Extract the (X, Y) coordinate from the center of the cell holding the provided text.  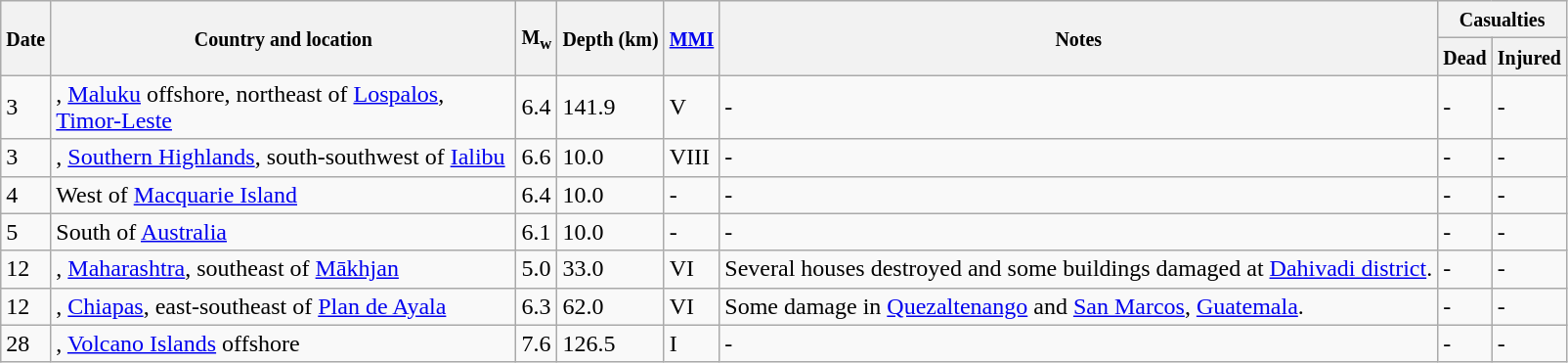
Several houses destroyed and some buildings damaged at Dahivadi district. (1079, 269)
141.9 (610, 108)
, Maluku offshore, northeast of Lospalos, Timor-Leste (283, 108)
4 (25, 195)
Some damage in Quezaltenango and San Marcos, Guatemala. (1079, 306)
, Volcano Islands offshore (283, 343)
V (692, 108)
, Southern Highlands, south-southwest of Ialibu (283, 158)
33.0 (610, 269)
Date (25, 38)
126.5 (610, 343)
West of Macquarie Island (283, 195)
6.3 (537, 306)
Casualties (1503, 20)
, Chiapas, east-southeast of Plan de Ayala (283, 306)
Dead (1465, 57)
MMI (692, 38)
7.6 (537, 343)
Mw (537, 38)
VIII (692, 158)
I (692, 343)
5.0 (537, 269)
28 (25, 343)
Country and location (283, 38)
South of Australia (283, 232)
, Maharashtra, southeast of Mākhjan (283, 269)
62.0 (610, 306)
Depth (km) (610, 38)
Notes (1079, 38)
6.1 (537, 232)
5 (25, 232)
Injured (1529, 57)
6.6 (537, 158)
